Capture the cell that displays the provided text and extract its (x, y) central coordinate. 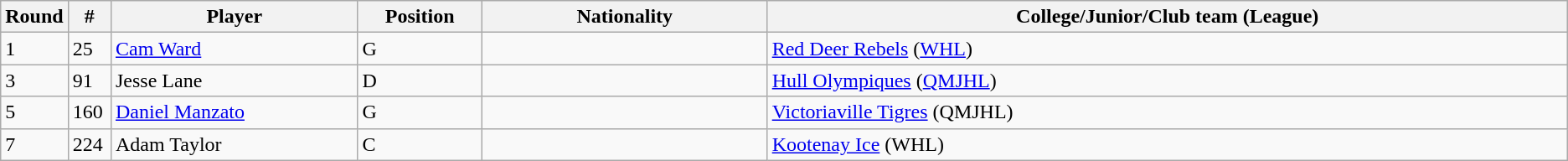
Cam Ward (234, 49)
Daniel Manzato (234, 112)
3 (34, 80)
1 (34, 49)
# (89, 17)
25 (89, 49)
224 (89, 144)
Red Deer Rebels (WHL) (1168, 49)
Player (234, 17)
91 (89, 80)
Jesse Lane (234, 80)
160 (89, 112)
Position (420, 17)
Victoriaville Tigres (QMJHL) (1168, 112)
Adam Taylor (234, 144)
College/Junior/Club team (League) (1168, 17)
Hull Olympiques (QMJHL) (1168, 80)
C (420, 144)
7 (34, 144)
Round (34, 17)
5 (34, 112)
Nationality (625, 17)
D (420, 80)
Kootenay Ice (WHL) (1168, 144)
